Scan for the cell matching the given text and deliver its [X, Y] coordinate at center. 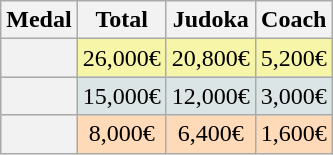
20,800€ [210, 58]
26,000€ [122, 58]
Medal [39, 20]
Total [122, 20]
5,200€ [294, 58]
6,400€ [210, 134]
Judoka [210, 20]
8,000€ [122, 134]
15,000€ [122, 96]
1,600€ [294, 134]
3,000€ [294, 96]
Coach [294, 20]
12,000€ [210, 96]
